Provide the (x, y) coordinate of the cell's center where the given text is located.  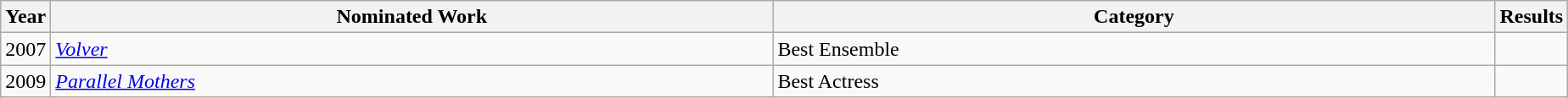
Best Actress (1134, 81)
Results (1532, 17)
Year (25, 17)
Category (1134, 17)
Nominated Work (412, 17)
Best Ensemble (1134, 49)
2009 (25, 81)
Parallel Mothers (412, 81)
2007 (25, 49)
Volver (412, 49)
